Output the [X, Y] coordinate of the center of the cell containing the given text.  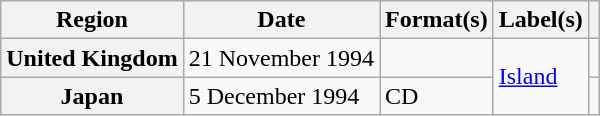
CD [437, 96]
Region [92, 20]
21 November 1994 [281, 58]
United Kingdom [92, 58]
Label(s) [540, 20]
5 December 1994 [281, 96]
Japan [92, 96]
Format(s) [437, 20]
Date [281, 20]
Island [540, 77]
